From the cell containing the given text, extract its center point as (X, Y) coordinate. 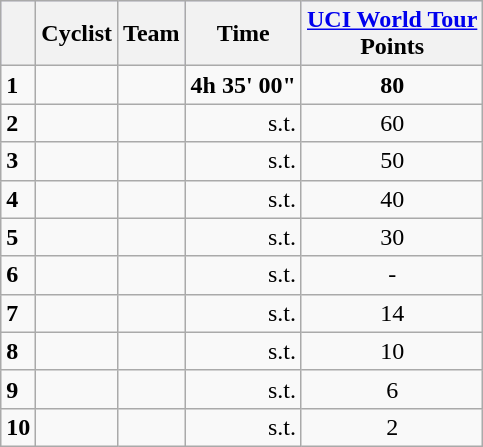
5 (18, 237)
7 (18, 313)
9 (18, 389)
Time (243, 34)
4h 35' 00" (243, 85)
50 (392, 161)
14 (392, 313)
30 (392, 237)
4 (18, 199)
40 (392, 199)
60 (392, 123)
3 (18, 161)
UCI World TourPoints (392, 34)
Cyclist (77, 34)
8 (18, 351)
80 (392, 85)
1 (18, 85)
- (392, 275)
Team (152, 34)
